Locate the cell with the specified text and output its (X, Y) center coordinate. 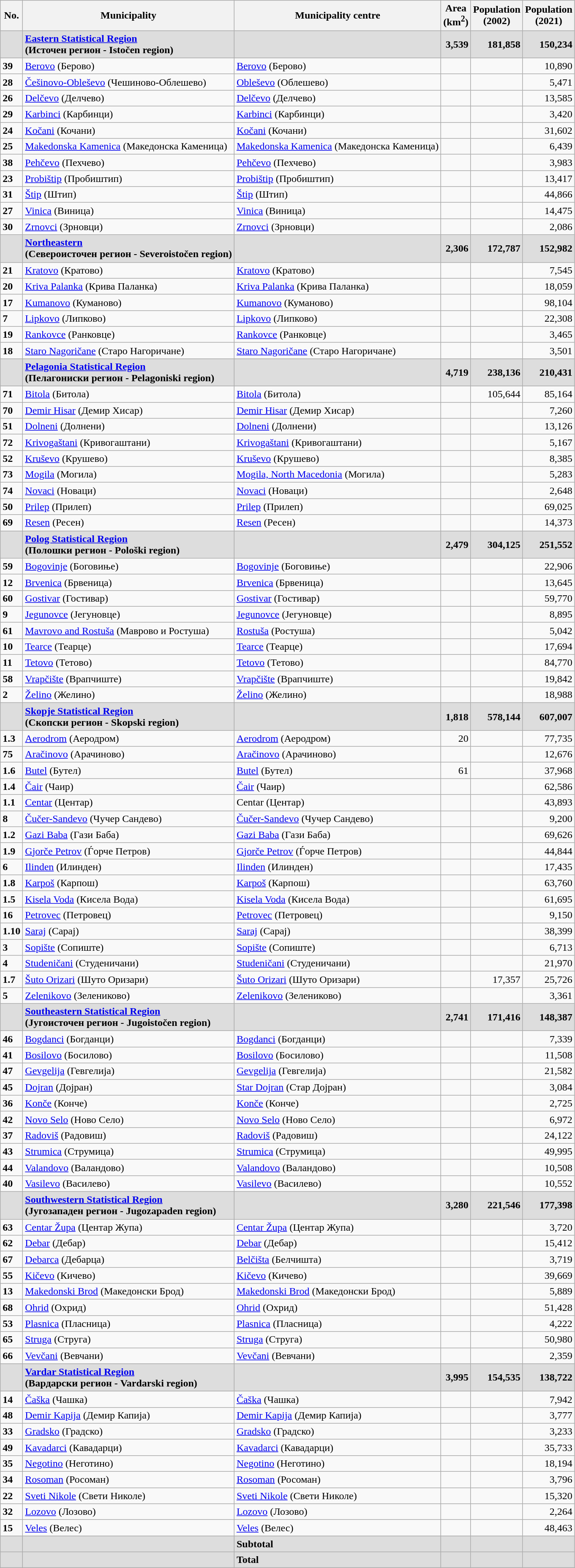
18 (12, 350)
24 (12, 130)
44 (12, 1167)
8,385 (548, 458)
1,818 (456, 717)
38 (12, 163)
68 (12, 1308)
23 (12, 179)
Northeastern(Североисточен регион - Severoistočen region) (128, 248)
5,167 (548, 442)
66 (12, 1356)
9 (12, 614)
607,007 (548, 717)
210,431 (548, 372)
41 (12, 1055)
9,150 (548, 915)
3,084 (548, 1087)
67 (12, 1259)
3,501 (548, 350)
1.5 (12, 899)
1.10 (12, 931)
13,585 (548, 98)
Mogila, North Macedonia (Могила) (337, 475)
46 (12, 1039)
14,475 (548, 211)
48 (12, 1415)
49,995 (548, 1151)
3,995 (456, 1377)
77,735 (548, 738)
31,602 (548, 130)
62 (12, 1243)
10,890 (548, 66)
17,435 (548, 867)
304,125 (497, 545)
15,320 (548, 1496)
Population(2021) (548, 16)
43 (12, 1151)
148,387 (548, 1017)
10 (12, 646)
45 (12, 1087)
47 (12, 1071)
38,399 (548, 931)
Subtotal (337, 1544)
2,264 (548, 1512)
73 (12, 475)
3,361 (548, 996)
3,280 (456, 1206)
36 (12, 1103)
39 (12, 66)
2,479 (456, 545)
1.2 (12, 835)
44,866 (548, 195)
24,122 (548, 1135)
8 (12, 819)
16 (12, 915)
17,357 (497, 979)
Debarca (Дебарца) (128, 1259)
65 (12, 1340)
Mogila (Могила) (128, 475)
49 (12, 1447)
1.9 (12, 851)
2,741 (456, 1017)
22,906 (548, 566)
30 (12, 227)
177,398 (548, 1206)
6 (12, 867)
11,508 (548, 1055)
Dojran (Дојран) (128, 1087)
21,582 (548, 1071)
58 (12, 679)
1.8 (12, 883)
4 (12, 963)
Češinovo-Obleševo (Чешиново-Облешево) (128, 82)
Total (337, 1560)
Star Dojran (Стар Дојран) (337, 1087)
8,895 (548, 614)
6,972 (548, 1119)
15 (12, 1528)
Southeastern Statistical Region(Југоисточен регион - Jugoistočen region) (128, 1017)
44,844 (548, 851)
Vardar Statistical Region(Вардарски регион - Vardarski region) (128, 1377)
51,428 (548, 1308)
150,234 (548, 44)
Southwestern Statistical Region(Југозападен регион - Jugozapaden region) (128, 1206)
181,858 (497, 44)
13,126 (548, 426)
251,552 (548, 545)
33 (12, 1431)
18,059 (548, 286)
1.7 (12, 979)
7,339 (548, 1039)
71 (12, 394)
43,893 (548, 803)
3,983 (548, 163)
Polog Statistical Region(Полошки регион - Pološki region) (128, 545)
21,970 (548, 963)
2,725 (548, 1103)
32 (12, 1512)
4,222 (548, 1324)
6,439 (548, 146)
Rostuša (Ростуша) (337, 630)
3,233 (548, 1431)
3,420 (548, 114)
7,942 (548, 1399)
53 (12, 1324)
No. (12, 16)
7,260 (548, 410)
13,645 (548, 582)
35 (12, 1463)
10,508 (548, 1167)
48,463 (548, 1528)
3,465 (548, 334)
50,980 (548, 1340)
72 (12, 442)
Municipality (128, 16)
69,025 (548, 507)
138,722 (548, 1377)
7 (12, 318)
15,412 (548, 1243)
Obleševo (Облешево) (337, 82)
17,694 (548, 646)
14 (12, 1399)
19 (12, 334)
152,982 (548, 248)
35,733 (548, 1447)
3,719 (548, 1259)
74 (12, 491)
19,842 (548, 679)
29 (12, 114)
2,648 (548, 491)
70 (12, 410)
Population(2002) (497, 16)
7,545 (548, 270)
14,373 (548, 523)
5,889 (548, 1291)
172,787 (497, 248)
37,968 (548, 770)
5,471 (548, 82)
9,200 (548, 819)
39,669 (548, 1275)
34 (12, 1480)
25,726 (548, 979)
17 (12, 302)
69 (12, 523)
171,416 (497, 1017)
105,644 (497, 394)
1.6 (12, 770)
154,535 (497, 1377)
Mavrovo and Rostuša (Маврово и Ростуша) (128, 630)
Area(km2) (456, 16)
84,770 (548, 663)
51 (12, 426)
18,988 (548, 695)
4,719 (456, 372)
Pelagonia Statistical Region(Пелагониски регион - Pelagoniski region) (128, 372)
6,713 (548, 947)
3,720 (548, 1227)
Eastern Statistical Region(Источен регион - Istočen region) (128, 44)
10,552 (548, 1183)
1.3 (12, 738)
3,539 (456, 44)
3,777 (548, 1415)
3,796 (548, 1480)
1.4 (12, 787)
69,626 (548, 835)
221,546 (497, 1206)
59,770 (548, 598)
50 (12, 507)
26 (12, 98)
1.1 (12, 803)
5,283 (548, 475)
18,194 (548, 1463)
55 (12, 1275)
85,164 (548, 394)
2,359 (548, 1356)
28 (12, 82)
60 (12, 598)
Belčišta (Белчишта) (337, 1259)
2 (12, 695)
59 (12, 566)
40 (12, 1183)
21 (12, 270)
22,308 (548, 318)
12,676 (548, 754)
578,144 (497, 717)
13,417 (548, 179)
2,086 (548, 227)
2,306 (456, 248)
31 (12, 195)
63,760 (548, 883)
42 (12, 1119)
11 (12, 663)
22 (12, 1496)
98,104 (548, 302)
238,136 (497, 372)
Municipality centre (337, 16)
25 (12, 146)
75 (12, 754)
52 (12, 458)
62,586 (548, 787)
13 (12, 1291)
Skopje Statistical Region(Скопски регион - Skopski region) (128, 717)
63 (12, 1227)
37 (12, 1135)
61,695 (548, 899)
12 (12, 582)
5 (12, 996)
3 (12, 947)
5,042 (548, 630)
27 (12, 211)
